Identify which cell holds the provided text, then report its [X, Y] central coordinate. 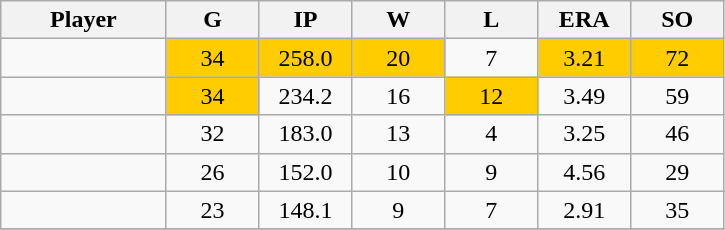
148.1 [306, 210]
G [212, 20]
12 [492, 96]
59 [678, 96]
10 [398, 172]
72 [678, 58]
234.2 [306, 96]
26 [212, 172]
3.49 [584, 96]
SO [678, 20]
13 [398, 134]
20 [398, 58]
16 [398, 96]
2.91 [584, 210]
46 [678, 134]
183.0 [306, 134]
IP [306, 20]
4 [492, 134]
32 [212, 134]
3.21 [584, 58]
W [398, 20]
258.0 [306, 58]
4.56 [584, 172]
152.0 [306, 172]
35 [678, 210]
Player [84, 20]
29 [678, 172]
3.25 [584, 134]
23 [212, 210]
ERA [584, 20]
L [492, 20]
